Output the [x, y] coordinate of the center of the cell containing the given text.  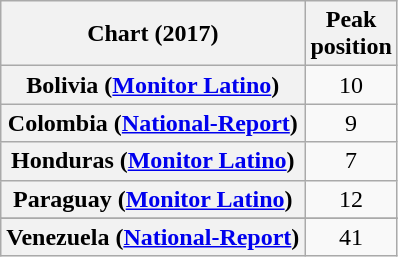
Peakposition [351, 34]
Colombia (National-Report) [153, 123]
9 [351, 123]
Bolivia (Monitor Latino) [153, 85]
Chart (2017) [153, 34]
7 [351, 161]
12 [351, 199]
Venezuela (National-Report) [153, 237]
10 [351, 85]
Honduras (Monitor Latino) [153, 161]
41 [351, 237]
Paraguay (Monitor Latino) [153, 199]
